Extract the [x, y] coordinate from the center of the cell holding the provided text.  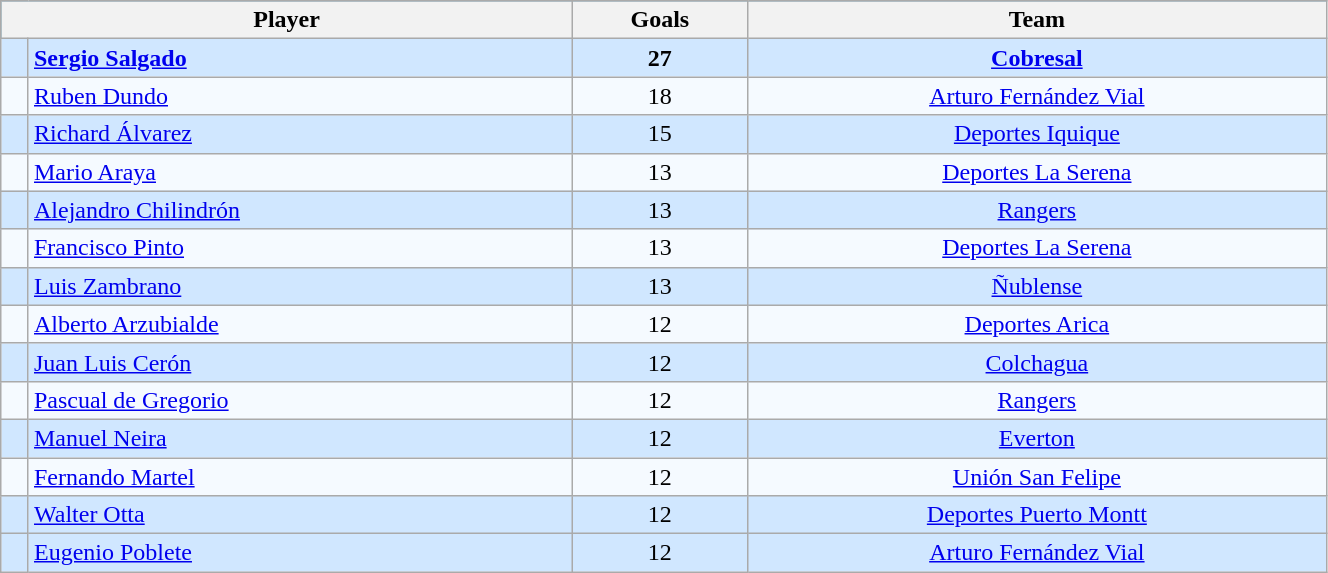
Player [287, 20]
Cobresal [1036, 58]
Colchagua [1036, 362]
15 [660, 134]
Walter Otta [300, 515]
Deportes Puerto Montt [1036, 515]
Deportes Iquique [1036, 134]
27 [660, 58]
Pascual de Gregorio [300, 400]
Juan Luis Cerón [300, 362]
Eugenio Poblete [300, 553]
Alberto Arzubialde [300, 324]
Everton [1036, 438]
Manuel Neira [300, 438]
18 [660, 96]
Francisco Pinto [300, 248]
Goals [660, 20]
Deportes Arica [1036, 324]
Ruben Dundo [300, 96]
Fernando Martel [300, 477]
Mario Araya [300, 172]
Alejandro Chilindrón [300, 210]
Luis Zambrano [300, 286]
Richard Álvarez [300, 134]
Unión San Felipe [1036, 477]
Sergio Salgado [300, 58]
Team [1036, 20]
Ñublense [1036, 286]
